Detect which cell encompasses the target text, then output its (x, y) center coordinate. 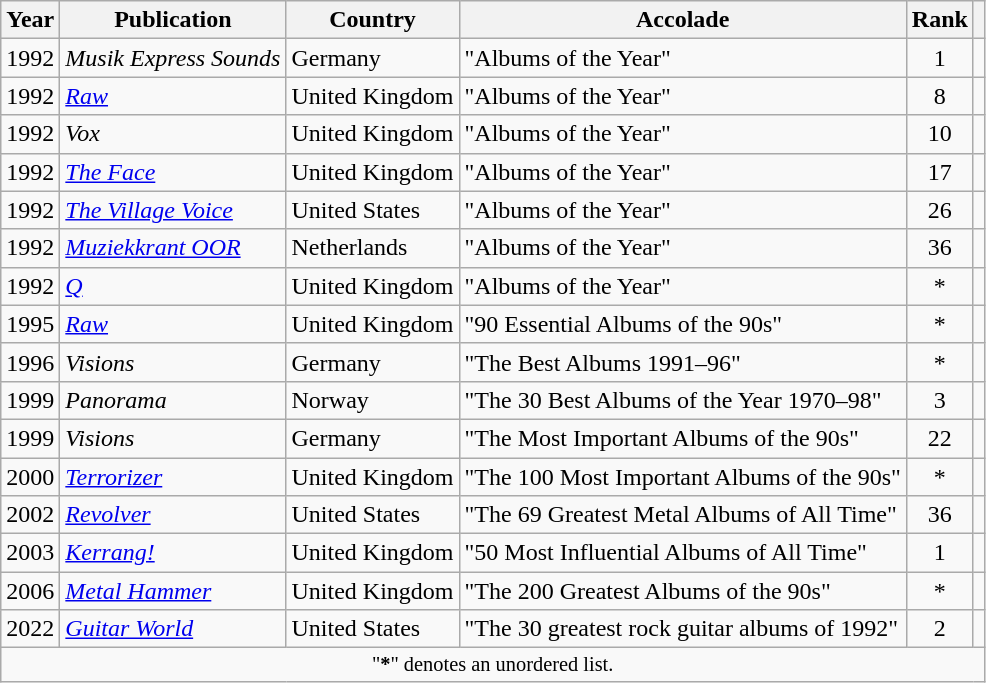
"The 69 Greatest Metal Albums of All Time" (682, 515)
The Face (173, 172)
2022 (30, 629)
Rank (940, 20)
"The Most Important Albums of the 90s" (682, 438)
Panorama (173, 400)
Accolade (682, 20)
Norway (372, 400)
"90 Essential Albums of the 90s" (682, 324)
17 (940, 172)
2006 (30, 591)
10 (940, 134)
"The 30 Best Albums of the Year 1970–98" (682, 400)
Terrorizer (173, 477)
Q (173, 286)
Musik Express Sounds (173, 58)
Kerrang! (173, 553)
2003 (30, 553)
"50 Most Influential Albums of All Time" (682, 553)
1995 (30, 324)
Country (372, 20)
3 (940, 400)
Guitar World (173, 629)
The Village Voice (173, 210)
8 (940, 96)
Muziekkrant OOR (173, 248)
Year (30, 20)
Vox (173, 134)
Publication (173, 20)
2000 (30, 477)
Metal Hammer (173, 591)
26 (940, 210)
2 (940, 629)
Netherlands (372, 248)
1996 (30, 362)
"The 30 greatest rock guitar albums of 1992" (682, 629)
Revolver (173, 515)
"*" denotes an unordered list. (493, 665)
2002 (30, 515)
"The 200 Greatest Albums of the 90s" (682, 591)
"The 100 Most Important Albums of the 90s" (682, 477)
"The Best Albums 1991–96" (682, 362)
22 (940, 438)
